Locate the cell with the specified text and output its [X, Y] center coordinate. 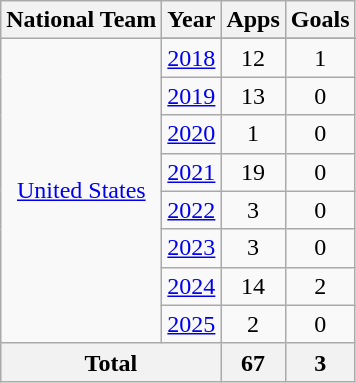
67 [253, 362]
Apps [253, 20]
2022 [192, 210]
2020 [192, 134]
12 [253, 58]
2019 [192, 96]
2023 [192, 248]
Total [111, 362]
Year [192, 20]
2018 [192, 58]
2021 [192, 172]
2025 [192, 324]
19 [253, 172]
14 [253, 286]
United States [82, 191]
Goals [320, 20]
National Team [82, 20]
2024 [192, 286]
13 [253, 96]
